From the cell containing the given text, extract its center point as (x, y) coordinate. 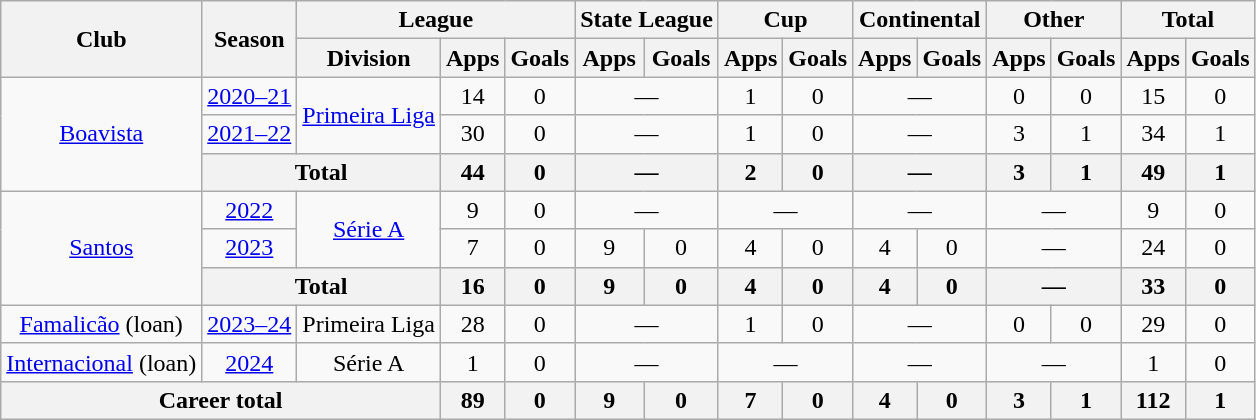
2023–24 (250, 324)
Season (250, 39)
30 (472, 134)
24 (1153, 248)
Career total (221, 400)
Internacional (loan) (102, 362)
34 (1153, 134)
2022 (250, 210)
Santos (102, 248)
Famalicão (loan) (102, 324)
Continental (920, 20)
112 (1153, 400)
League (436, 20)
Division (369, 58)
28 (472, 324)
2024 (250, 362)
49 (1153, 172)
33 (1153, 286)
State League (647, 20)
2 (750, 172)
Club (102, 39)
2023 (250, 248)
Other (1054, 20)
15 (1153, 96)
44 (472, 172)
2021–22 (250, 134)
29 (1153, 324)
2020–21 (250, 96)
89 (472, 400)
Cup (785, 20)
14 (472, 96)
16 (472, 286)
Boavista (102, 134)
